Return the (x, y) coordinate for the center point of the cell that contains the specified text.  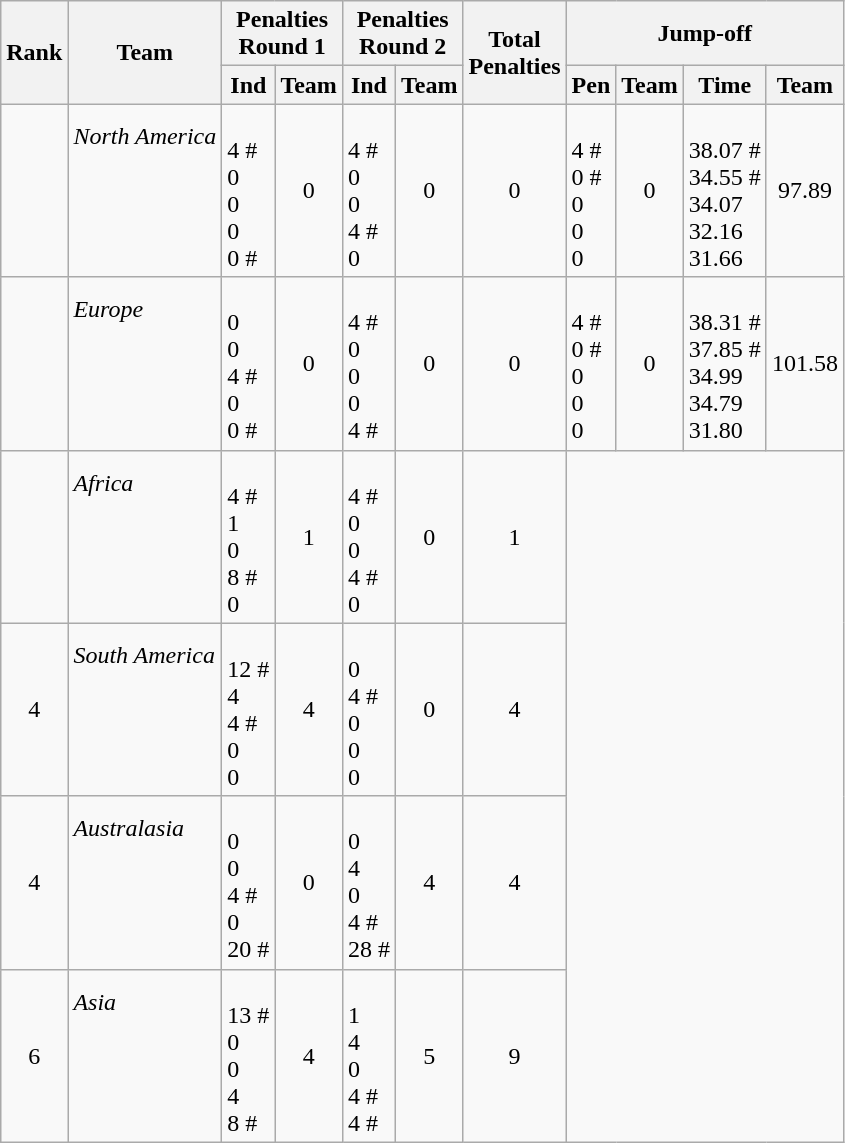
Asia (145, 1056)
14 04 #4 # (368, 1056)
101.58 (804, 364)
6 (34, 1056)
9 (514, 1056)
South America (145, 710)
5 (429, 1056)
04 #000 (368, 710)
04 04 #28 # (368, 882)
4 #108 #0 (248, 536)
004 #020 # (248, 882)
38.07 #34.55 #34.0732.1631.66 (724, 190)
38.31 #37.85 #34.9934.7931.80 (724, 364)
13 #0048 # (248, 1056)
Total Penalties (514, 52)
Jump-off (704, 34)
12 #44 #00 (248, 710)
Rank (34, 52)
Africa (145, 536)
004 #00 # (248, 364)
97.89 (804, 190)
Europe (145, 364)
4 #0000 # (248, 190)
Pen (591, 85)
Penalties Round 1 (282, 34)
4 #0004 # (368, 364)
Time (724, 85)
Penalties Round 2 (402, 34)
Australasia (145, 882)
North America (145, 190)
